Output the [X, Y] coordinate of the center of the cell containing the given text.  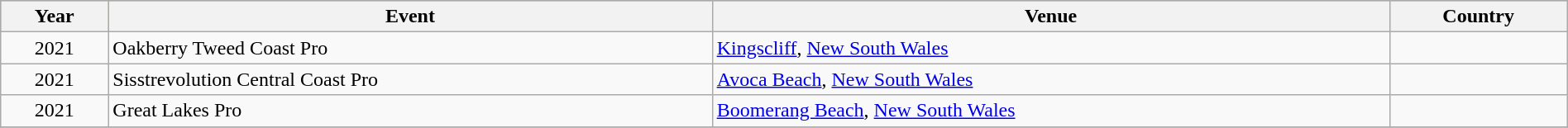
Oakberry Tweed Coast Pro [410, 48]
Event [410, 17]
Avoca Beach, New South Wales [1050, 79]
Great Lakes Pro [410, 111]
Venue [1050, 17]
Country [1479, 17]
Kingscliff, New South Wales [1050, 48]
Year [55, 17]
Boomerang Beach, New South Wales [1050, 111]
Sisstrevolution Central Coast Pro [410, 79]
